Determine the (X, Y) coordinate at the center of the cell enclosing the given text.  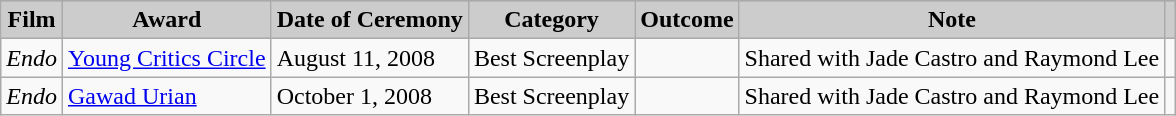
October 1, 2008 (370, 96)
Outcome (687, 20)
Category (551, 20)
Young Critics Circle (166, 58)
Note (952, 20)
Film (32, 20)
Award (166, 20)
August 11, 2008 (370, 58)
Gawad Urian (166, 96)
Date of Ceremony (370, 20)
